From the cell containing the given text, extract its center point as (x, y) coordinate. 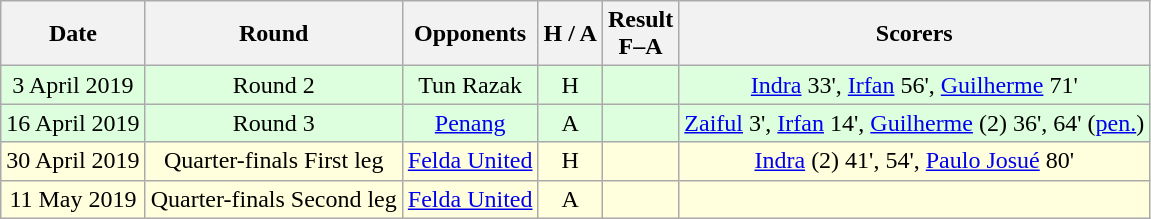
11 May 2019 (73, 199)
Date (73, 34)
3 April 2019 (73, 85)
Opponents (470, 34)
Zaiful 3', Irfan 14', Guilherme (2) 36', 64' (pen.) (914, 123)
Quarter-finals First leg (274, 161)
Scorers (914, 34)
30 April 2019 (73, 161)
Indra 33', Irfan 56', Guilherme 71' (914, 85)
Penang (470, 123)
Round 2 (274, 85)
Quarter-finals Second leg (274, 199)
H / A (570, 34)
Tun Razak (470, 85)
Round (274, 34)
Indra (2) 41', 54', Paulo Josué 80' (914, 161)
16 April 2019 (73, 123)
Round 3 (274, 123)
ResultF–A (640, 34)
